Pinpoint the cell where the given text exists, returning its (x, y) midpoint coordinate. 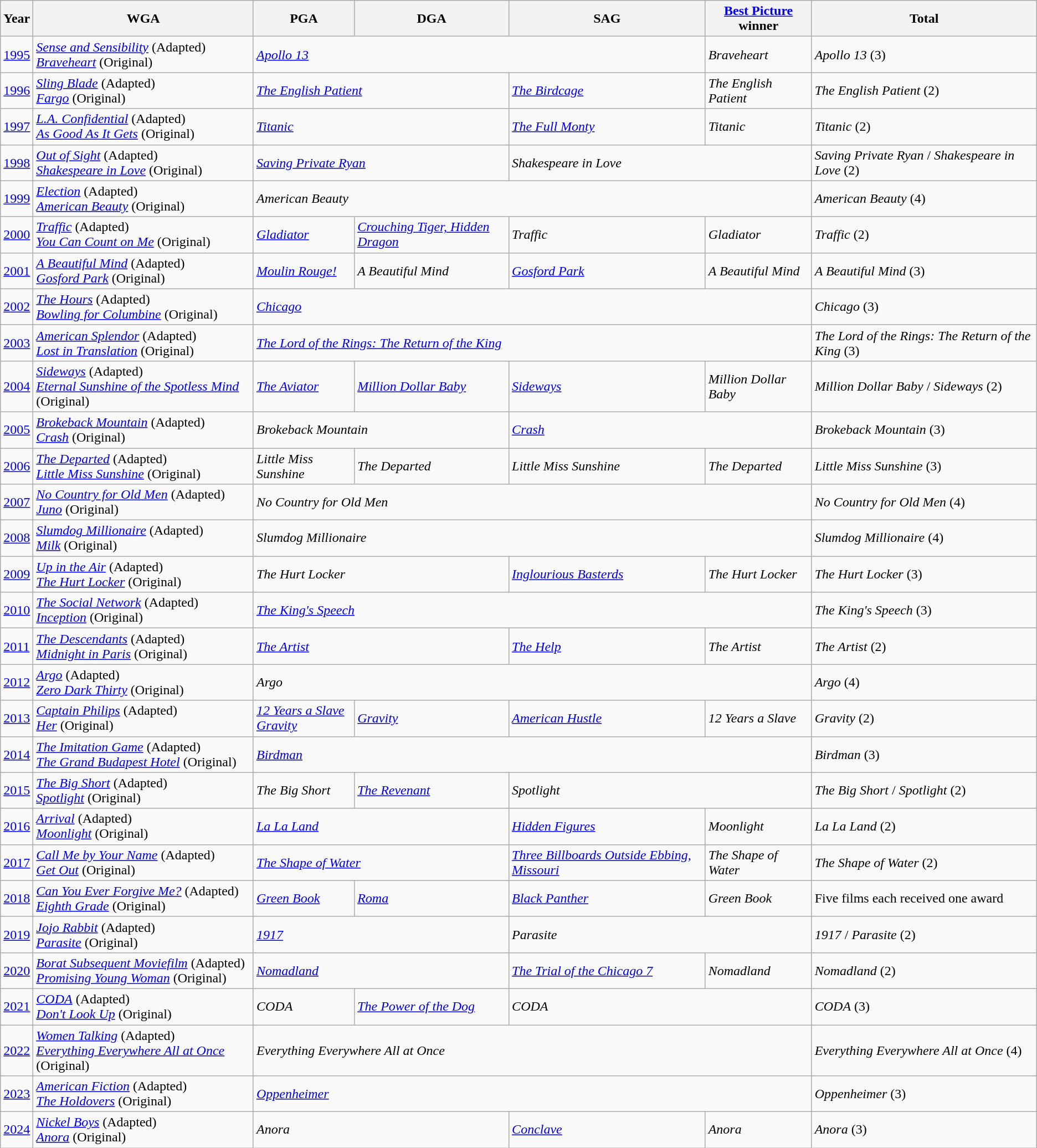
2005 (17, 430)
Argo (Adapted)Zero Dark Thirty (Original) (143, 683)
Moonlight (758, 827)
Nomadland (2) (924, 971)
Brokeback Mountain (3) (924, 430)
No Country for Old Men (4) (924, 502)
The Social Network (Adapted)Inception (Original) (143, 611)
Crouching Tiger, Hidden Dragon (432, 235)
Saving Private Ryan / Shakespeare in Love (2) (924, 163)
Total (924, 19)
2018 (17, 899)
2011 (17, 646)
Apollo 13 (3) (924, 54)
Out of Sight (Adapted)Shakespeare in Love (Original) (143, 163)
The Aviator (304, 386)
Saving Private Ryan (381, 163)
Crash (660, 430)
The Artist (2) (924, 646)
1997 (17, 126)
2009 (17, 574)
L.A. Confidential (Adapted)As Good As It Gets (Original) (143, 126)
2004 (17, 386)
SAG (607, 19)
The King's Speech (3) (924, 611)
Traffic (Adapted)You Can Count on Me (Original) (143, 235)
Conclave (607, 1130)
Gravity (432, 718)
Chicago (3) (924, 307)
The Power of the Dog (432, 1006)
2002 (17, 307)
Jojo Rabbit (Adapted)Parasite (Original) (143, 934)
The Big Short / Spotlight (2) (924, 790)
The Revenant (432, 790)
Chicago (532, 307)
Spotlight (660, 790)
Apollo 13 (479, 54)
Slumdog Millionaire (4) (924, 539)
Sense and Sensibility (Adapted)Braveheart (Original) (143, 54)
Argo (4) (924, 683)
The King's Speech (532, 611)
Parasite (660, 934)
Little Miss Sunshine (3) (924, 465)
Slumdog Millionaire (532, 539)
2024 (17, 1130)
American Beauty (532, 198)
Moulin Rouge! (304, 270)
The Shape of Water (2) (924, 862)
Gosford Park (607, 270)
Up in the Air (Adapted)The Hurt Locker (Original) (143, 574)
2014 (17, 755)
1917 (381, 934)
DGA (432, 19)
The Big Short (304, 790)
No Country for Old Men (Adapted)Juno (Original) (143, 502)
2000 (17, 235)
American Fiction (Adapted)The Holdovers (Original) (143, 1094)
American Hustle (607, 718)
Can You Ever Forgive Me? (Adapted)Eighth Grade (Original) (143, 899)
2020 (17, 971)
The English Patient (2) (924, 91)
Traffic (607, 235)
Election (Adapted)American Beauty (Original) (143, 198)
Sideways (607, 386)
2019 (17, 934)
Everything Everywhere All at Once (4) (924, 1050)
Year (17, 19)
Braveheart (758, 54)
Oppenheimer (3) (924, 1094)
Three Billboards Outside Ebbing, Missouri (607, 862)
12 Years a SlaveGravity (304, 718)
2012 (17, 683)
La La Land (2) (924, 827)
Traffic (2) (924, 235)
Birdman (532, 755)
Nickel Boys (Adapted)Anora (Original) (143, 1130)
Shakespeare in Love (660, 163)
Slumdog Millionaire (Adapted)Milk (Original) (143, 539)
Everything Everywhere All at Once (532, 1050)
Million Dollar Baby / Sideways (2) (924, 386)
Borat Subsequent Moviefilm (Adapted)Promising Young Woman (Original) (143, 971)
American Splendor (Adapted)Lost in Translation (Original) (143, 342)
Oppenheimer (532, 1094)
12 Years a Slave (758, 718)
Brokeback Mountain (Adapted)Crash (Original) (143, 430)
CODA (Adapted)Don't Look Up (Original) (143, 1006)
Argo (532, 683)
Brokeback Mountain (381, 430)
Titanic (2) (924, 126)
1917 / Parasite (2) (924, 934)
The Imitation Game (Adapted)The Grand Budapest Hotel (Original) (143, 755)
The Trial of the Chicago 7 (607, 971)
A Beautiful Mind (Adapted)Gosford Park (Original) (143, 270)
Black Panther (607, 899)
Women Talking (Adapted)Everything Everywhere All at Once (Original) (143, 1050)
Roma (432, 899)
Hidden Figures (607, 827)
The Hours (Adapted)Bowling for Columbine (Original) (143, 307)
Gravity (2) (924, 718)
The Departed (Adapted)Little Miss Sunshine (Original) (143, 465)
The Big Short (Adapted)Spotlight (Original) (143, 790)
2010 (17, 611)
2008 (17, 539)
Birdman (3) (924, 755)
CODA (3) (924, 1006)
The Lord of the Rings: The Return of the King (532, 342)
2007 (17, 502)
2016 (17, 827)
A Beautiful Mind (3) (924, 270)
The Full Monty (607, 126)
Captain Philips (Adapted)Her (Original) (143, 718)
2022 (17, 1050)
Five films each received one award (924, 899)
2015 (17, 790)
Call Me by Your Name (Adapted)Get Out (Original) (143, 862)
The Help (607, 646)
American Beauty (4) (924, 198)
The Lord of the Rings: The Return of the King (3) (924, 342)
1998 (17, 163)
PGA (304, 19)
Inglourious Basterds (607, 574)
The Hurt Locker (3) (924, 574)
1995 (17, 54)
1999 (17, 198)
2013 (17, 718)
WGA (143, 19)
2003 (17, 342)
The Descendants (Adapted)Midnight in Paris (Original) (143, 646)
2001 (17, 270)
Anora (3) (924, 1130)
2006 (17, 465)
1996 (17, 91)
Sling Blade (Adapted)Fargo (Original) (143, 91)
No Country for Old Men (532, 502)
Best Picture winner (758, 19)
2021 (17, 1006)
2017 (17, 862)
2023 (17, 1094)
Sideways (Adapted)Eternal Sunshine of the Spotless Mind (Original) (143, 386)
La La Land (381, 827)
The Birdcage (607, 91)
Arrival (Adapted)Moonlight (Original) (143, 827)
